Search for the cell housing the specified text and yield its [x, y] center coordinate. 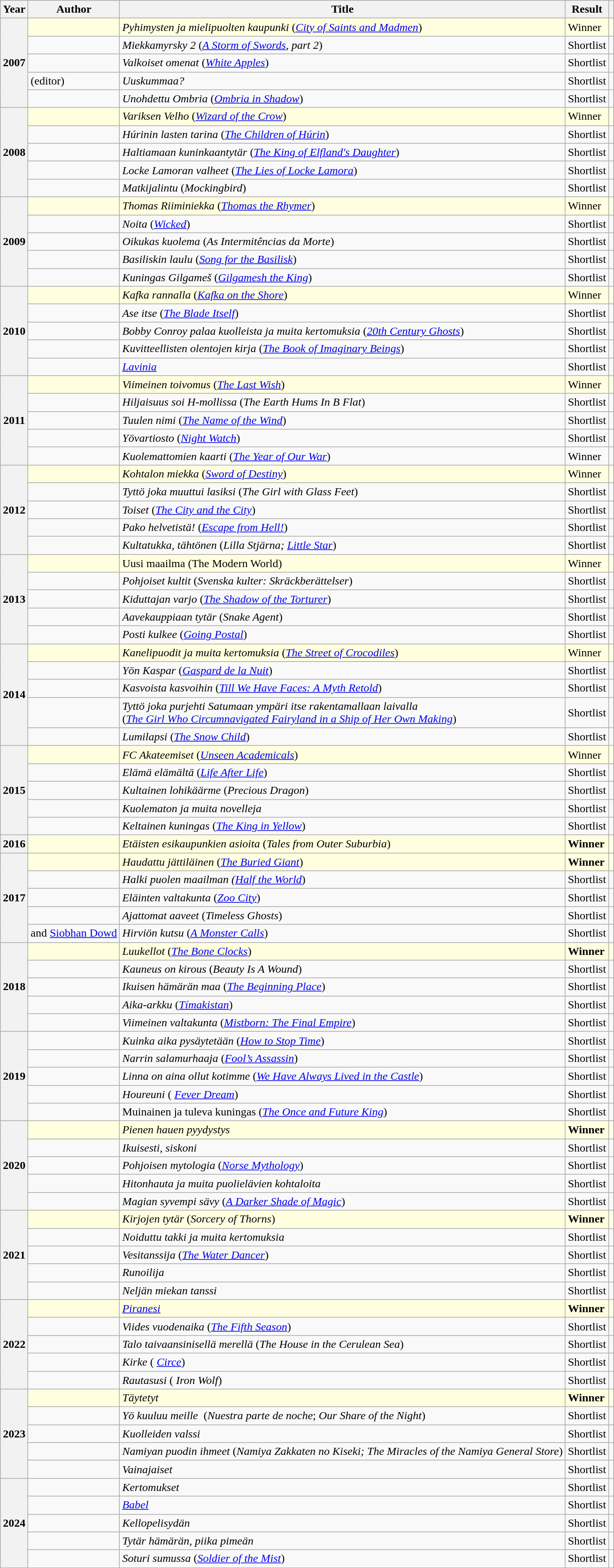
Lumilapsi (The Snow Child) [343, 737]
and Siobhan Dowd [74, 933]
Linna on aina ollut kotimme (We Have Always Lived in the Castle) [343, 1076]
Kafka rannalla (Kafka on the Shore) [343, 295]
Yövartiosto (Night Watch) [343, 438]
Pohjoisen mytologia (Norse Mythology) [343, 1166]
Hirviön kutsu (A Monster Calls) [343, 933]
Ikuisesti, siskoni [343, 1148]
Runoilija [343, 1273]
Noita (Wicked) [343, 224]
Neljän miekan tanssi [343, 1291]
2017 [14, 898]
Vainajaiset [343, 1469]
2007 [14, 63]
2018 [14, 987]
2008 [14, 152]
2010 [14, 331]
Haltiamaan kuninkaantytär (The King of Elfland's Daughter) [343, 152]
Tyttö joka purjehti Satumaan ympäri itse rakentamallaan laivalla(The Girl Who Circumnavigated Fairyland in a Ship of Her Own Making) [343, 713]
Kauneus on kirous (Beauty Is A Wound) [343, 969]
Kuolematon ja muita novelleja [343, 808]
Täytetyt [343, 1398]
2015 [14, 790]
Kultainen lohikäärme (Precious Dragon) [343, 790]
Namiyan puodin ihmeet (Namiya Zakkaten no Kiseki; The Miracles of the Namiya General Store) [343, 1452]
(editor) [74, 81]
Kanelipuodit ja muita kertomuksia (The Street of Crocodiles) [343, 653]
Kellopelisydän [343, 1523]
Posti kulkee (Going Postal) [343, 635]
Viides vuodenaika (The Fifth Season) [343, 1326]
Valkoiset omenat (White Apples) [343, 63]
Eläinten valtakunta (Zoo City) [343, 898]
Narrin salamurhaaja (Fool’s Assassin) [343, 1058]
Pienen hauen pyydystys [343, 1130]
Uusi maailma (The Modern World) [343, 563]
2012 [14, 509]
2011 [14, 420]
Kasvoista kasvoihin (Till We Have Faces: A Myth Retold) [343, 688]
Talo taivaansinisellä merellä (The House in the Cerulean Sea) [343, 1344]
2023 [14, 1434]
Kuinka aika pysäytetään (How to Stop Time) [343, 1040]
Húrinin lasten tarina (The Children of Húrin) [343, 134]
Hitonhauta ja muita puolielävien kohtaloita [343, 1184]
Haudattu jättiläinen (The Buried Giant) [343, 862]
Ase itse (The Blade Itself) [343, 313]
Luukellot (The Bone Clocks) [343, 951]
Viimeinen valtakunta (Mistborn: The Final Empire) [343, 1022]
Ikuisen hämärän maa (The Beginning Place) [343, 987]
Kuvitteellisten olentojen kirja (The Book of Imaginary Beings) [343, 349]
Lavinia [343, 367]
Vesitanssija (The Water Dancer) [343, 1255]
2016 [14, 844]
Etäisten esikaupunkien asioita (Tales from Outer Suburbia) [343, 844]
Kuolemattomien kaarti (The Year of Our War) [343, 456]
2022 [14, 1344]
2021 [14, 1255]
Toiset (The City and the City) [343, 509]
Aavekauppiaan tytär (Snake Agent) [343, 617]
FC Akateemiset (Unseen Academicals) [343, 754]
Kertomukset [343, 1487]
Soturi sumussa (Soldier of the Mist) [343, 1559]
Kohtalon miekka (Sword of Destiny) [343, 474]
Miekkamyrsky 2 (A Storm of Swords, part 2) [343, 45]
Noiduttu takki ja muita kertomuksia [343, 1237]
Oikukas kuolema (As Intermitências da Morte) [343, 242]
Result [587, 9]
Aika-arkku (Tímakistan) [343, 1005]
Tuulen nimi (The Name of the Wind) [343, 420]
Kuningas Gilgameš (Gilgamesh the King) [343, 277]
Kirjojen tytär (Sorcery of Thorns) [343, 1219]
Kuolleiden valssi [343, 1434]
Basiliskin laulu (Song for the Basilisk) [343, 260]
Unohdettu Ombria (Ombria in Shadow) [343, 99]
Piranesi [343, 1308]
Locke Lamoran valheet (The Lies of Locke Lamora) [343, 170]
2019 [14, 1076]
Bobby Conroy palaa kuolleista ja muita kertomuksia (20th Century Ghosts) [343, 331]
Kultatukka, tähtönen (Lilla Stjärna; Little Star) [343, 546]
2013 [14, 599]
Halki puolen maailman (Half the World) [343, 880]
Tyttö joka muuttui lasiksi (The Girl with Glass Feet) [343, 492]
Variksen Velho (Wizard of the Crow) [343, 116]
Pako helvetistä! (Escape from Hell!) [343, 528]
Muinainen ja tuleva kuningas (The Once and Future King) [343, 1112]
Pyhimysten ja mielipuolten kaupunki (City of Saints and Madmen) [343, 27]
Author [74, 9]
2020 [14, 1166]
Kiduttajan varjo (The Shadow of the Torturer) [343, 599]
Title [343, 9]
2009 [14, 241]
Magian syvempi sävy (A Darker Shade of Magic) [343, 1201]
Hiljaisuus soi H-mollissa (The Earth Hums In B Flat) [343, 402]
Tytär hämärän, piika pimeän [343, 1541]
Houreuni ( Fever Dream) [343, 1094]
Yön Kaspar (Gaspard de la Nuit) [343, 670]
Keltainen kuningas (The King in Yellow) [343, 826]
Elämä elämältä (Life After Life) [343, 772]
Matkijalintu (Mockingbird) [343, 188]
Year [14, 9]
Pohjoiset kultit (Svenska kulter: Skräckberättelser) [343, 581]
Viimeinen toivomus (The Last Wish) [343, 384]
Yö kuuluu meille (Nuestra parte de noche; Our Share of the Night) [343, 1416]
2014 [14, 695]
Rautasusi ( Iron Wolf) [343, 1380]
Thomas Riiminiekka (Thomas the Rhymer) [343, 206]
Ajattomat aaveet (Timeless Ghosts) [343, 915]
Uuskummaa? [343, 81]
Babel [343, 1505]
2024 [14, 1523]
Kirke ( Circe) [343, 1362]
